Find where the given text appears and provide that cell's center as (x, y) coordinate. 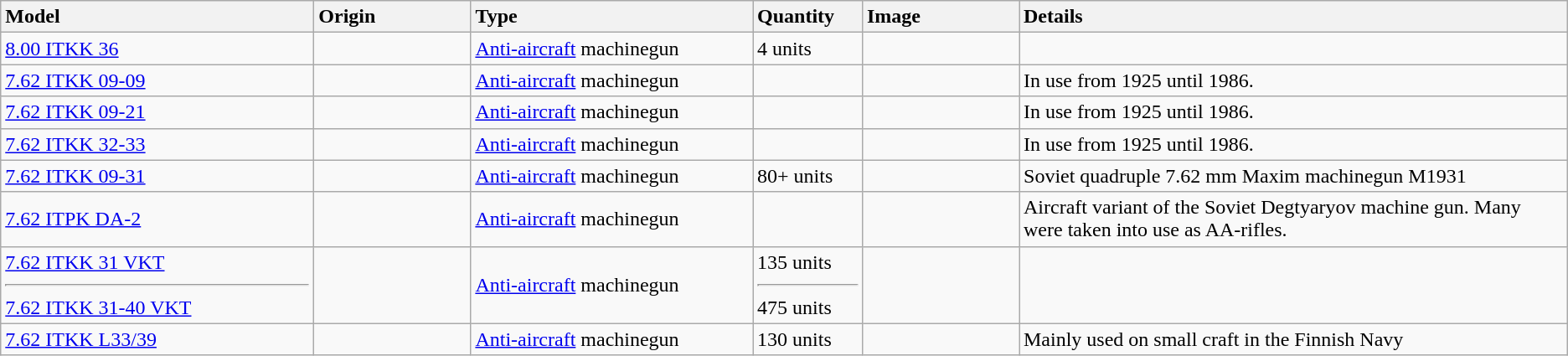
8.00 ITKK 36 (157, 49)
Type (611, 17)
7.62 ITKK 09-09 (157, 80)
Origin (392, 17)
7.62 ITPK DA-2 (157, 219)
Details (1293, 17)
Quantity (807, 17)
7.62 ITKK 09-31 (157, 176)
7.62 ITKK 31 VKT7.62 ITKK 31-40 VKT (157, 285)
7.62 ITKK 32-33 (157, 144)
135 units475 units (807, 285)
130 units (807, 339)
Soviet quadruple 7.62 mm Maxim machinegun M1931 (1293, 176)
Image (940, 17)
Mainly used on small craft in the Finnish Navy (1293, 339)
80+ units (807, 176)
Aircraft variant of the Soviet Degtyaryov machine gun. Many were taken into use as AA-rifles. (1293, 219)
7.62 ITKK L33/39 (157, 339)
7.62 ITKK 09-21 (157, 112)
4 units (807, 49)
Model (157, 17)
